From the cell containing the given text, extract its center point as [X, Y] coordinate. 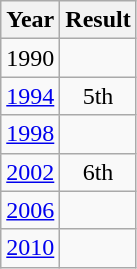
1990 [30, 58]
2010 [30, 248]
Result [98, 20]
5th [98, 96]
1998 [30, 134]
6th [98, 172]
2006 [30, 210]
Year [30, 20]
2002 [30, 172]
1994 [30, 96]
